Find where the given text appears and provide that cell's center as (X, Y) coordinate. 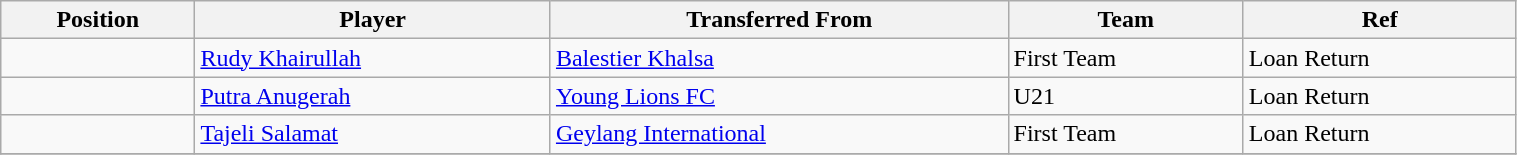
Ref (1380, 20)
Tajeli Salamat (373, 134)
Player (373, 20)
Putra Anugerah (373, 96)
Team (1126, 20)
Rudy Khairullah (373, 58)
Balestier Khalsa (779, 58)
Young Lions FC (779, 96)
Geylang International (779, 134)
Position (98, 20)
Transferred From (779, 20)
U21 (1126, 96)
